Find where the given text appears and provide that cell's center as (X, Y) coordinate. 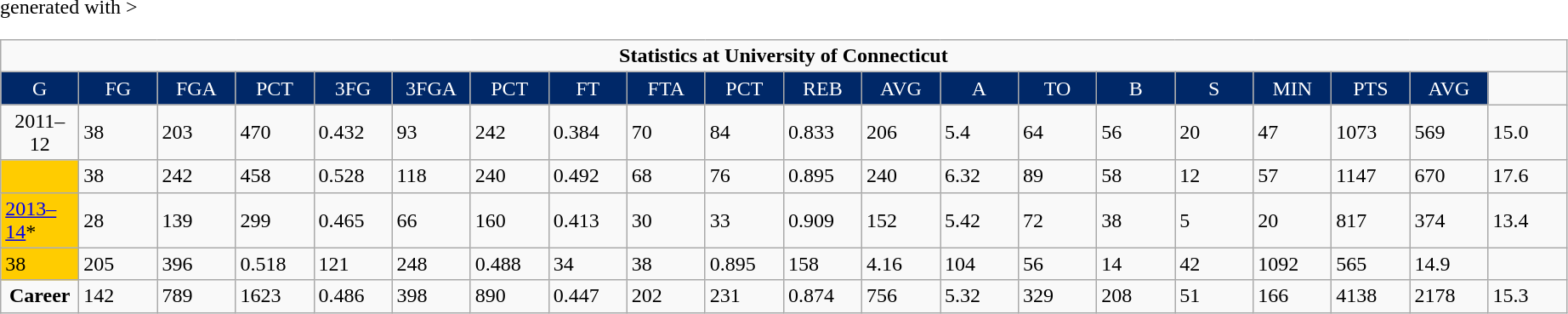
FT (588, 88)
248 (431, 264)
206 (900, 133)
0.488 (509, 264)
569 (1449, 133)
FG (118, 88)
398 (431, 296)
817 (1371, 220)
PTS (1371, 88)
0.833 (822, 133)
B (1136, 88)
TO (1058, 88)
231 (744, 296)
66 (431, 220)
30 (666, 220)
64 (1058, 133)
Statistics at University of Connecticut (784, 56)
34 (588, 264)
160 (509, 220)
789 (196, 296)
208 (1136, 296)
5.4 (980, 133)
205 (118, 264)
121 (353, 264)
0.909 (822, 220)
G (40, 88)
565 (1371, 264)
0.492 (588, 176)
329 (1058, 296)
396 (196, 264)
5.42 (980, 220)
42 (1214, 264)
47 (1292, 133)
118 (431, 176)
203 (196, 133)
A (980, 88)
13.4 (1527, 220)
1092 (1292, 264)
142 (118, 296)
756 (900, 296)
Career (40, 296)
0.486 (353, 296)
670 (1449, 176)
REB (822, 88)
17.6 (1527, 176)
0.384 (588, 133)
470 (275, 133)
15.3 (1527, 296)
2011–12 (40, 133)
58 (1136, 176)
890 (509, 296)
0.465 (353, 220)
57 (1292, 176)
6.32 (980, 176)
12 (1214, 176)
72 (1058, 220)
0.413 (588, 220)
14.9 (1449, 264)
299 (275, 220)
2013–14* (40, 220)
152 (900, 220)
68 (666, 176)
4.16 (900, 264)
28 (118, 220)
1147 (1371, 176)
5.32 (980, 296)
FTA (666, 88)
33 (744, 220)
166 (1292, 296)
139 (196, 220)
104 (980, 264)
76 (744, 176)
0.874 (822, 296)
5 (1214, 220)
51 (1214, 296)
1623 (275, 296)
0.518 (275, 264)
MIN (1292, 88)
3FGA (431, 88)
0.432 (353, 133)
93 (431, 133)
1073 (1371, 133)
458 (275, 176)
374 (1449, 220)
2178 (1449, 296)
14 (1136, 264)
89 (1058, 176)
202 (666, 296)
S (1214, 88)
84 (744, 133)
0.528 (353, 176)
4138 (1371, 296)
70 (666, 133)
3FG (353, 88)
158 (822, 264)
0.447 (588, 296)
FGA (196, 88)
15.0 (1527, 133)
